Locate the cell with the specified text and output its [X, Y] center coordinate. 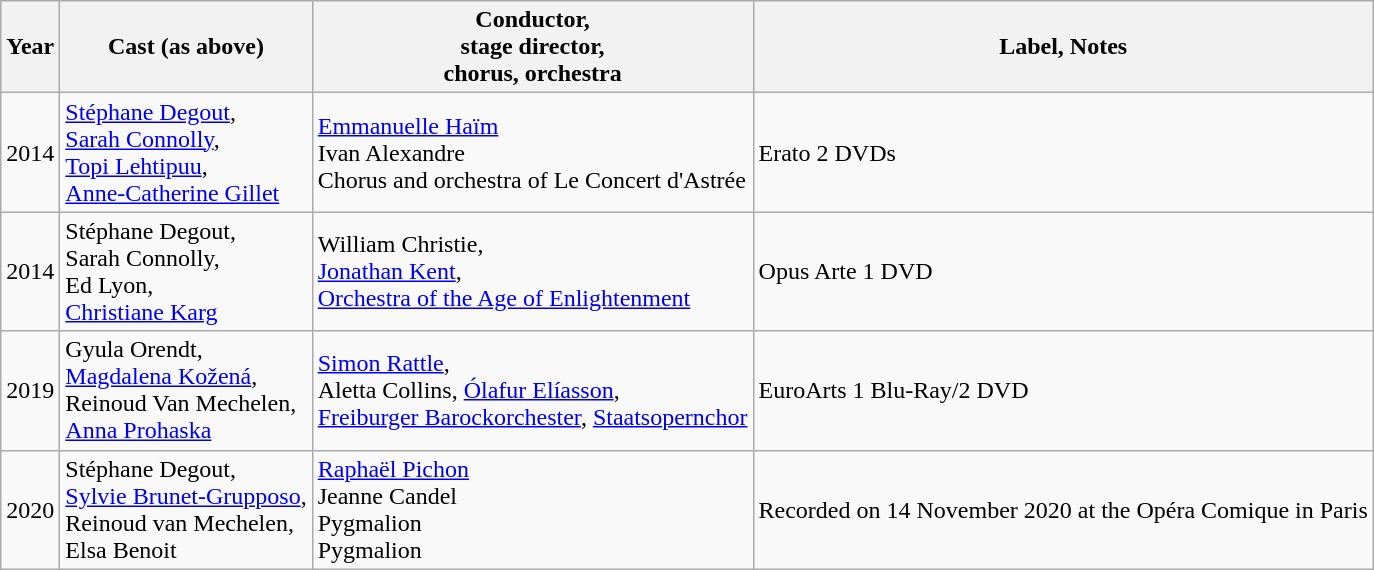
Year [30, 47]
Simon Rattle, Aletta Collins, Ólafur Elíasson, Freiburger Barockorchester, Staatsopernchor [532, 390]
Erato 2 DVDs [1063, 152]
Opus Arte 1 DVD [1063, 272]
Raphaël PichonJeanne CandelPygmalionPygmalion [532, 510]
William Christie, Jonathan Kent, Orchestra of the Age of Enlightenment [532, 272]
Stéphane Degout,Sarah Connolly,Topi Lehtipuu,Anne-Catherine Gillet [186, 152]
2019 [30, 390]
Stéphane Degout,Sylvie Brunet-Grupposo,Reinoud van Mechelen,Elsa Benoit [186, 510]
Emmanuelle HaïmIvan Alexandre Chorus and orchestra of Le Concert d'Astrée [532, 152]
Cast (as above) [186, 47]
Recorded on 14 November 2020 at the Opéra Comique in Paris [1063, 510]
EuroArts 1 Blu-Ray/2 DVD [1063, 390]
Stéphane Degout,Sarah Connolly,Ed Lyon,Christiane Karg [186, 272]
Gyula Orendt,Magdalena Kožená,Reinoud Van Mechelen,Anna Prohaska [186, 390]
Conductor,stage director,chorus, orchestra [532, 47]
Label, Notes [1063, 47]
2020 [30, 510]
